Locate the cell with the specified text and output its (x, y) center coordinate. 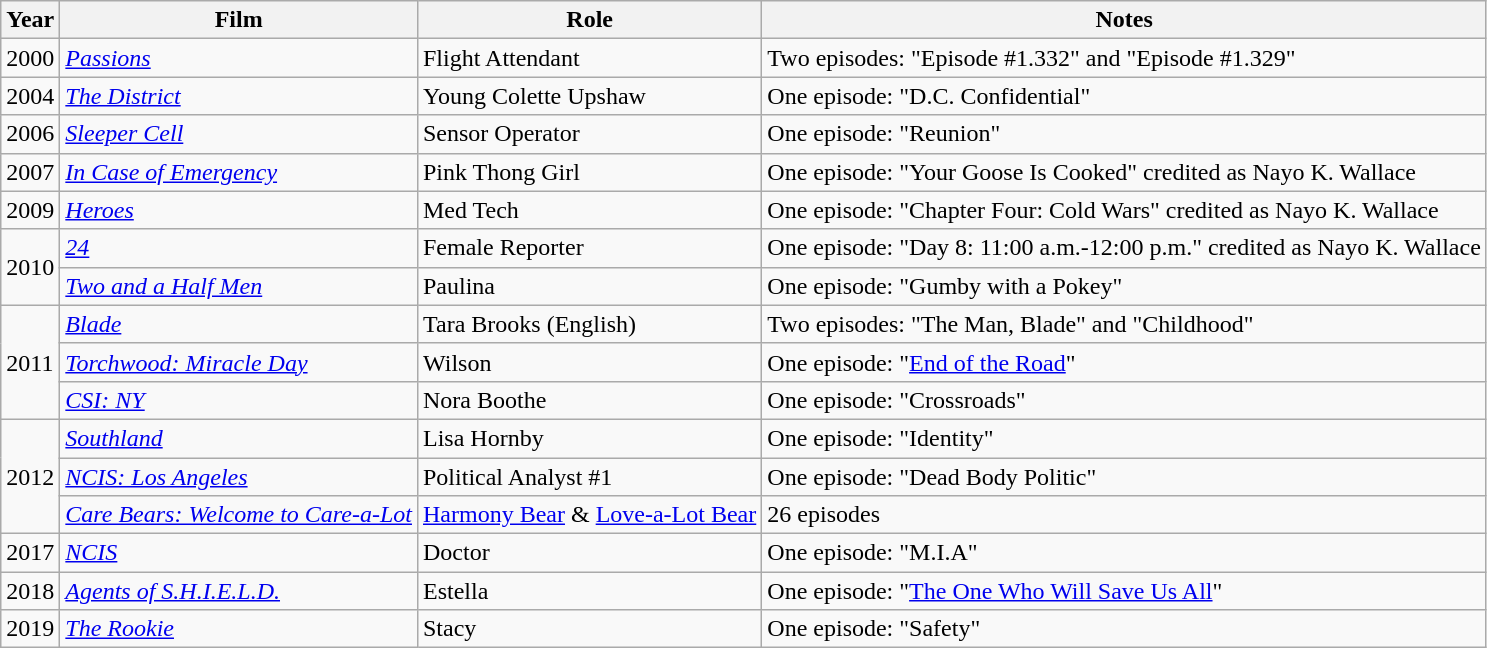
2018 (30, 591)
Estella (589, 591)
Nora Boothe (589, 400)
One episode: "Dead Body Politic" (1124, 477)
Passions (239, 58)
Harmony Bear & Love-a-Lot Bear (589, 515)
2011 (30, 362)
2010 (30, 267)
The District (239, 96)
Heroes (239, 210)
One episode: "Day 8: 11:00 a.m.-12:00 p.m." credited as Nayo K. Wallace (1124, 248)
The Rookie (239, 629)
Wilson (589, 362)
2012 (30, 476)
One episode: "Your Goose Is Cooked" credited as Nayo K. Wallace (1124, 172)
CSI: NY (239, 400)
Tara Brooks (English) (589, 324)
Blade (239, 324)
Female Reporter (589, 248)
In Case of Emergency (239, 172)
Young Colette Upshaw (589, 96)
Two episodes: "The Man, Blade" and "Childhood" (1124, 324)
26 episodes (1124, 515)
Two episodes: "Episode #1.332" and "Episode #1.329" (1124, 58)
One episode: "End of the Road" (1124, 362)
NCIS (239, 553)
Sensor Operator (589, 134)
2017 (30, 553)
Flight Attendant (589, 58)
2019 (30, 629)
2007 (30, 172)
One episode: "D.C. Confidential" (1124, 96)
Year (30, 20)
Med Tech (589, 210)
2000 (30, 58)
One episode: "M.I.A" (1124, 553)
Political Analyst #1 (589, 477)
2006 (30, 134)
One episode: "Crossroads" (1124, 400)
Southland (239, 438)
One episode: "Identity" (1124, 438)
Two and a Half Men (239, 286)
2009 (30, 210)
24 (239, 248)
Paulina (589, 286)
One episode: "Safety" (1124, 629)
Agents of S.H.I.E.L.D. (239, 591)
One episode: "Gumby with a Pokey" (1124, 286)
One episode: "Reunion" (1124, 134)
One episode: "The One Who Will Save Us All" (1124, 591)
Stacy (589, 629)
One episode: "Chapter Four: Cold Wars" credited as Nayo K. Wallace (1124, 210)
Doctor (589, 553)
Film (239, 20)
Notes (1124, 20)
Sleeper Cell (239, 134)
Lisa Hornby (589, 438)
NCIS: Los Angeles (239, 477)
Torchwood: Miracle Day (239, 362)
Care Bears: Welcome to Care-a-Lot (239, 515)
2004 (30, 96)
Role (589, 20)
Pink Thong Girl (589, 172)
